Return (x, y) of the center of cell containing provided text 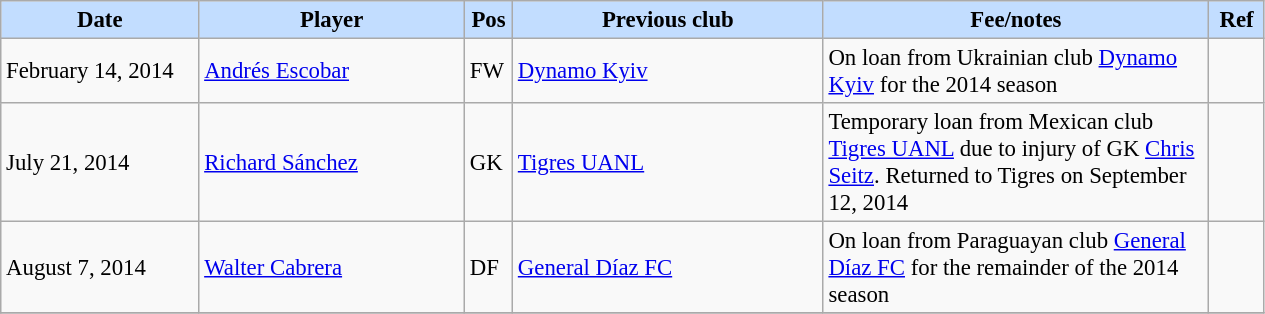
Player (332, 20)
FW (488, 72)
On loan from Paraguayan club General Díaz FC for the remainder of the 2014 season (1016, 268)
Dynamo Kyiv (668, 72)
Andrés Escobar (332, 72)
Fee/notes (1016, 20)
Previous club (668, 20)
GK (488, 162)
DF (488, 268)
Date (100, 20)
General Díaz FC (668, 268)
Temporary loan from Mexican club Tigres UANL due to injury of GK Chris Seitz. Returned to Tigres on September 12, 2014 (1016, 162)
Pos (488, 20)
August 7, 2014 (100, 268)
July 21, 2014 (100, 162)
Ref (1237, 20)
Tigres UANL (668, 162)
Richard Sánchez (332, 162)
February 14, 2014 (100, 72)
On loan from Ukrainian club Dynamo Kyiv for the 2014 season (1016, 72)
Walter Cabrera (332, 268)
